Search for the cell housing the specified text and yield its [X, Y] center coordinate. 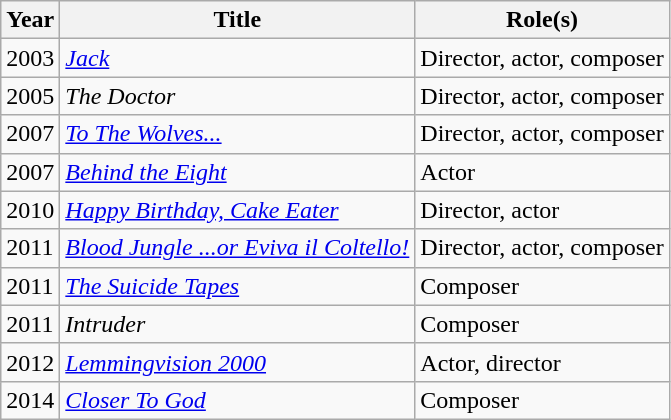
2014 [30, 400]
2010 [30, 210]
Title [238, 20]
Behind the Eight [238, 172]
Blood Jungle ...or Eviva il Coltello! [238, 248]
Actor, director [542, 362]
Actor [542, 172]
2005 [30, 96]
Jack [238, 58]
Role(s) [542, 20]
To The Wolves... [238, 134]
The Doctor [238, 96]
2012 [30, 362]
Happy Birthday, Cake Eater [238, 210]
2003 [30, 58]
Closer To God [238, 400]
Lemmingvision 2000 [238, 362]
Year [30, 20]
Intruder [238, 324]
Director, actor [542, 210]
The Suicide Tapes [238, 286]
